Locate the cell with the specified text and output its (x, y) center coordinate. 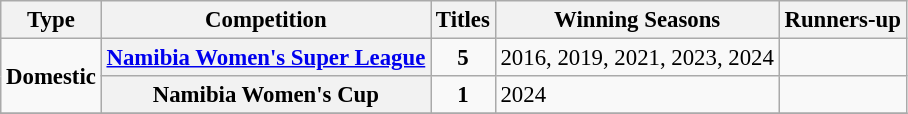
Namibia Women's Cup (266, 95)
Type (51, 20)
2016, 2019, 2021, 2023, 2024 (637, 58)
5 (464, 58)
Runners-up (842, 20)
Competition (266, 20)
Titles (464, 20)
Winning Seasons (637, 20)
Namibia Women's Super League (266, 58)
Domestic (51, 76)
1 (464, 95)
2024 (637, 95)
